Determine the (X, Y) coordinate at the center of the cell enclosing the given text.  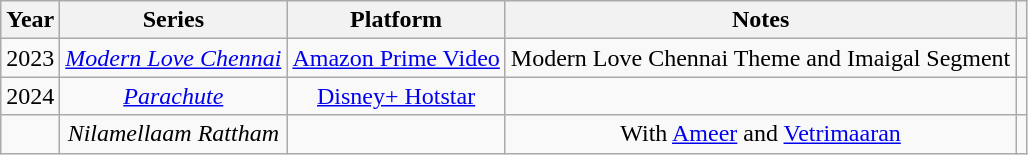
Amazon Prime Video (396, 58)
Modern Love Chennai Theme and Imaigal Segment (760, 58)
Series (174, 20)
2023 (30, 58)
Notes (760, 20)
Parachute (174, 96)
Modern Love Chennai (174, 58)
2024 (30, 96)
Nilamellaam Rattham (174, 134)
With Ameer and Vetrimaaran (760, 134)
Year (30, 20)
Disney+ Hotstar (396, 96)
Platform (396, 20)
